Find where the given text appears and provide that cell's center as [X, Y] coordinate. 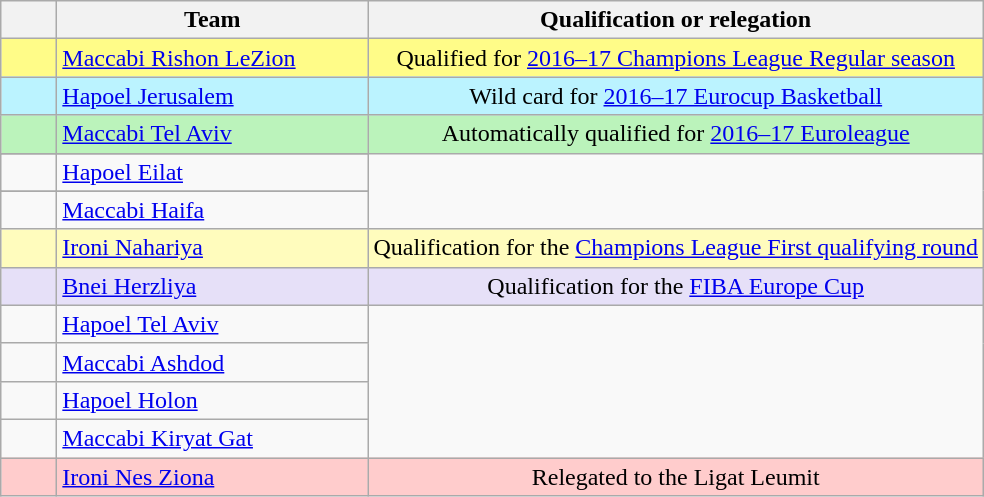
Maccabi Rishon LeZion [212, 58]
Maccabi Ashdod [212, 362]
Wild card for 2016–17 Eurocup Basketball [676, 96]
Hapoel Holon [212, 400]
Qualification for the FIBA Europe Cup [676, 286]
Bnei Herzliya [212, 286]
Team [212, 20]
Hapoel Tel Aviv [212, 324]
Relegated to the Ligat Leumit [676, 477]
Qualified for 2016–17 Champions League Regular season [676, 58]
Ironi Nahariya [212, 248]
Qualification for the Champions League First qualifying round [676, 248]
Hapoel Eilat [212, 172]
Ironi Nes Ziona [212, 477]
Qualification or relegation [676, 20]
Hapoel Jerusalem [212, 96]
Maccabi Haifa [212, 210]
Automatically qualified for 2016–17 Euroleague [676, 134]
Maccabi Tel Aviv [212, 134]
Maccabi Kiryat Gat [212, 438]
